Extract the (x, y) coordinate from the center of the cell holding the provided text.  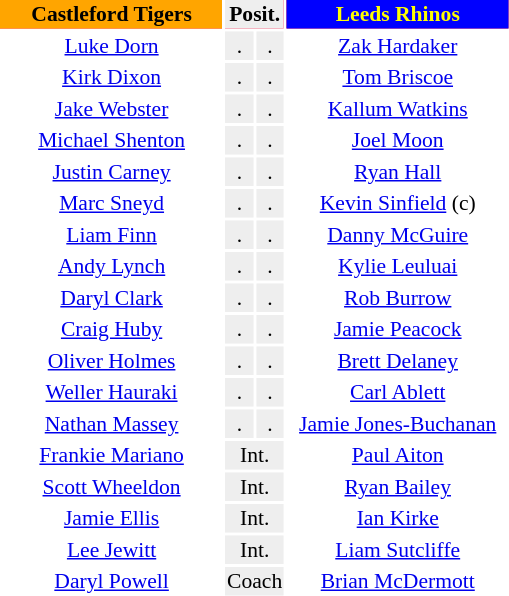
Joel Moon (398, 140)
Tom Briscoe (398, 77)
Lee Jewitt (112, 550)
Luke Dorn (112, 46)
Kylie Leuluai (398, 266)
Carl Ablett (398, 392)
Jamie Jones-Buchanan (398, 424)
Liam Sutcliffe (398, 550)
Jamie Peacock (398, 329)
Kirk Dixon (112, 77)
Jamie Ellis (112, 518)
Michael Shenton (112, 140)
Craig Huby (112, 329)
Scott Wheeldon (112, 486)
Justin Carney (112, 172)
Ian Kirke (398, 518)
Posit. (255, 14)
Coach (255, 581)
Oliver Holmes (112, 360)
Paul Aiton (398, 455)
Kallum Watkins (398, 108)
Liam Finn (112, 234)
Ryan Hall (398, 172)
Ryan Bailey (398, 486)
Danny McGuire (398, 234)
Castleford Tigers (112, 14)
Leeds Rhinos (398, 14)
Weller Hauraki (112, 392)
Kevin Sinfield (c) (398, 203)
Marc Sneyd (112, 203)
Daryl Clark (112, 298)
Brett Delaney (398, 360)
Jake Webster (112, 108)
Frankie Mariano (112, 455)
Zak Hardaker (398, 46)
Andy Lynch (112, 266)
Rob Burrow (398, 298)
Nathan Massey (112, 424)
Brian McDermott (398, 581)
Daryl Powell (112, 581)
